Determine the (X, Y) coordinate at the center of the cell enclosing the given text.  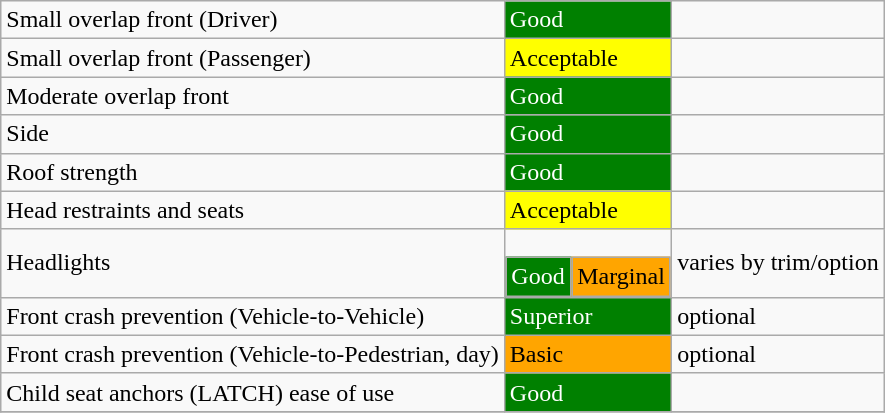
Marginal (621, 277)
Head restraints and seats (253, 210)
Good Marginal (588, 263)
Roof strength (253, 172)
Superior (588, 316)
Child seat anchors (LATCH) ease of use (253, 392)
Basic (588, 354)
Small overlap front (Driver) (253, 20)
Side (253, 134)
Front crash prevention (Vehicle-to-Vehicle) (253, 316)
Small overlap front (Passenger) (253, 58)
Front crash prevention (Vehicle-to-Pedestrian, day) (253, 354)
varies by trim/option (778, 263)
Moderate overlap front (253, 96)
Headlights (253, 263)
